Find where the given text appears and provide that cell's center as (X, Y) coordinate. 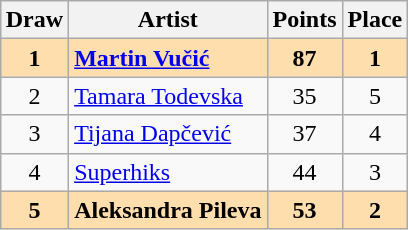
44 (304, 172)
Superhiks (168, 172)
87 (304, 58)
37 (304, 134)
Martin Vučić (168, 58)
53 (304, 210)
Place (375, 20)
35 (304, 96)
Artist (168, 20)
Aleksandra Pileva (168, 210)
Points (304, 20)
Tamara Todevska (168, 96)
Tijana Dapčević (168, 134)
Draw (34, 20)
